Detect which cell encompasses the target text, then output its [X, Y] center coordinate. 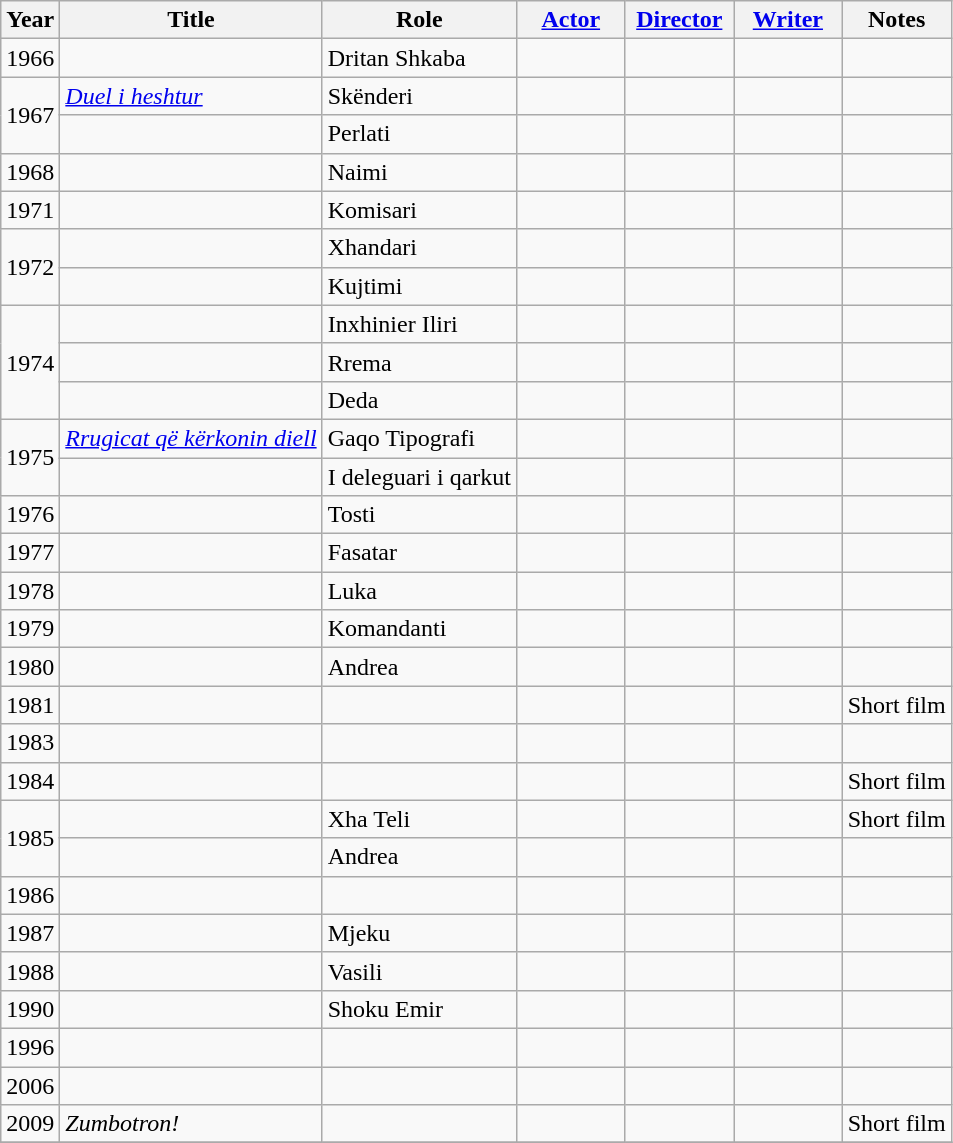
Tosti [419, 515]
Actor [570, 20]
1972 [30, 267]
1974 [30, 362]
1968 [30, 172]
1988 [30, 971]
Luka [419, 591]
Deda [419, 400]
Fasatar [419, 553]
1983 [30, 743]
Notes [896, 20]
1990 [30, 1009]
Dritan Shkaba [419, 58]
Vasili [419, 971]
1985 [30, 838]
Title [191, 20]
1978 [30, 591]
1987 [30, 933]
Skënderi [419, 96]
Naimi [419, 172]
1975 [30, 457]
Perlati [419, 134]
Rrema [419, 362]
Shoku Emir [419, 1009]
1984 [30, 781]
1966 [30, 58]
Director [680, 20]
1977 [30, 553]
Komandanti [419, 629]
1980 [30, 667]
Writer [788, 20]
1996 [30, 1047]
1979 [30, 629]
I deleguari i qarkut [419, 477]
Komisari [419, 210]
Kujtimi [419, 286]
2009 [30, 1124]
Gaqo Tipografi [419, 438]
1986 [30, 895]
Zumbotron! [191, 1124]
Year [30, 20]
1971 [30, 210]
2006 [30, 1085]
Mjeku [419, 933]
Role [419, 20]
1967 [30, 115]
1981 [30, 705]
Rrugicat që kërkonin diell [191, 438]
1976 [30, 515]
Inxhinier Iliri [419, 324]
Xha Teli [419, 819]
Duel i heshtur [191, 96]
Xhandari [419, 248]
